From the cell containing the given text, extract its center point as (X, Y) coordinate. 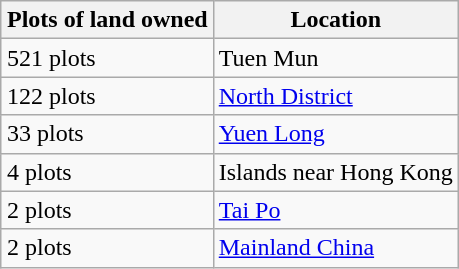
4 plots (107, 172)
521 plots (107, 58)
Mainland China (336, 248)
Yuen Long (336, 134)
Location (336, 20)
North District (336, 96)
33 plots (107, 134)
Islands near Hong Kong (336, 172)
122 plots (107, 96)
Plots of land owned (107, 20)
Tuen Mun (336, 58)
Tai Po (336, 210)
